Locate the cell with the specified text and output its [X, Y] center coordinate. 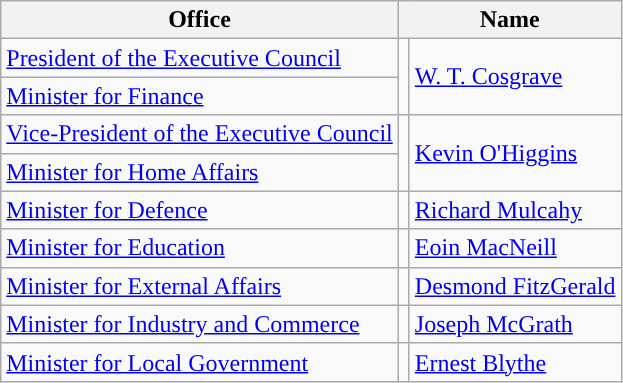
Minister for Finance [200, 96]
Minister for Industry and Commerce [200, 324]
Minister for Home Affairs [200, 172]
W. T. Cosgrave [515, 77]
Vice-President of the Executive Council [200, 134]
Kevin O'Higgins [515, 153]
Ernest Blythe [515, 362]
Joseph McGrath [515, 324]
Richard Mulcahy [515, 210]
Name [510, 20]
Office [200, 20]
Minister for Education [200, 248]
Desmond FitzGerald [515, 286]
Minister for Defence [200, 210]
Minister for Local Government [200, 362]
Minister for External Affairs [200, 286]
Eoin MacNeill [515, 248]
President of the Executive Council [200, 58]
